Search for the cell housing the specified text and yield its (X, Y) center coordinate. 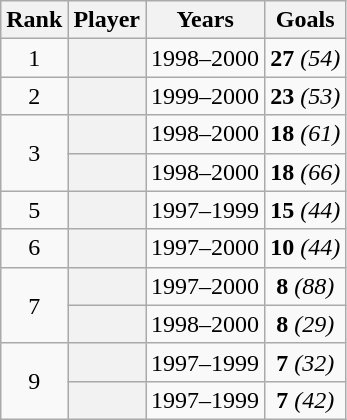
9 (34, 381)
8 (29) (306, 324)
Goals (306, 20)
Rank (34, 20)
Years (206, 20)
18 (61) (306, 134)
8 (88) (306, 286)
23 (53) (306, 96)
2 (34, 96)
7 (32) (306, 362)
1 (34, 58)
6 (34, 248)
18 (66) (306, 172)
7 (42) (306, 400)
7 (34, 305)
15 (44) (306, 210)
5 (34, 210)
10 (44) (306, 248)
27 (54) (306, 58)
1999–2000 (206, 96)
3 (34, 153)
Player (107, 20)
